Pinpoint the cell where the given text exists, returning its [x, y] midpoint coordinate. 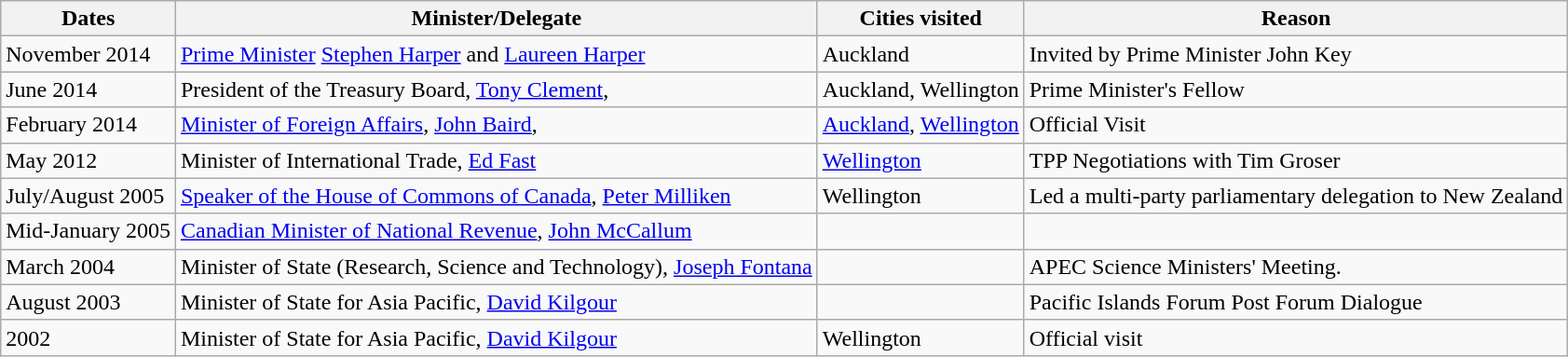
Cities visited [920, 19]
Official Visit [1296, 125]
February 2014 [89, 125]
Canadian Minister of National Revenue, John McCallum [496, 231]
Minister of Foreign Affairs, John Baird, [496, 125]
June 2014 [89, 89]
July/August 2005 [89, 196]
Minister of State (Research, Science and Technology), Joseph Fontana [496, 267]
APEC Science Ministers' Meeting. [1296, 267]
March 2004 [89, 267]
May 2012 [89, 160]
November 2014 [89, 54]
Prime Minister Stephen Harper and Laureen Harper [496, 54]
Prime Minister's Fellow [1296, 89]
Speaker of the House of Commons of Canada, Peter Milliken [496, 196]
Pacific Islands Forum Post Forum Dialogue [1296, 302]
Reason [1296, 19]
TPP Negotiations with Tim Groser [1296, 160]
Dates [89, 19]
Minister of International Trade, Ed Fast [496, 160]
August 2003 [89, 302]
Mid-January 2005 [89, 231]
Minister/Delegate [496, 19]
President of the Treasury Board, Tony Clement, [496, 89]
Led a multi-party parliamentary delegation to New Zealand [1296, 196]
Invited by Prime Minister John Key [1296, 54]
Official visit [1296, 337]
Auckland [920, 54]
2002 [89, 337]
